Capture the cell that displays the provided text and extract its (X, Y) central coordinate. 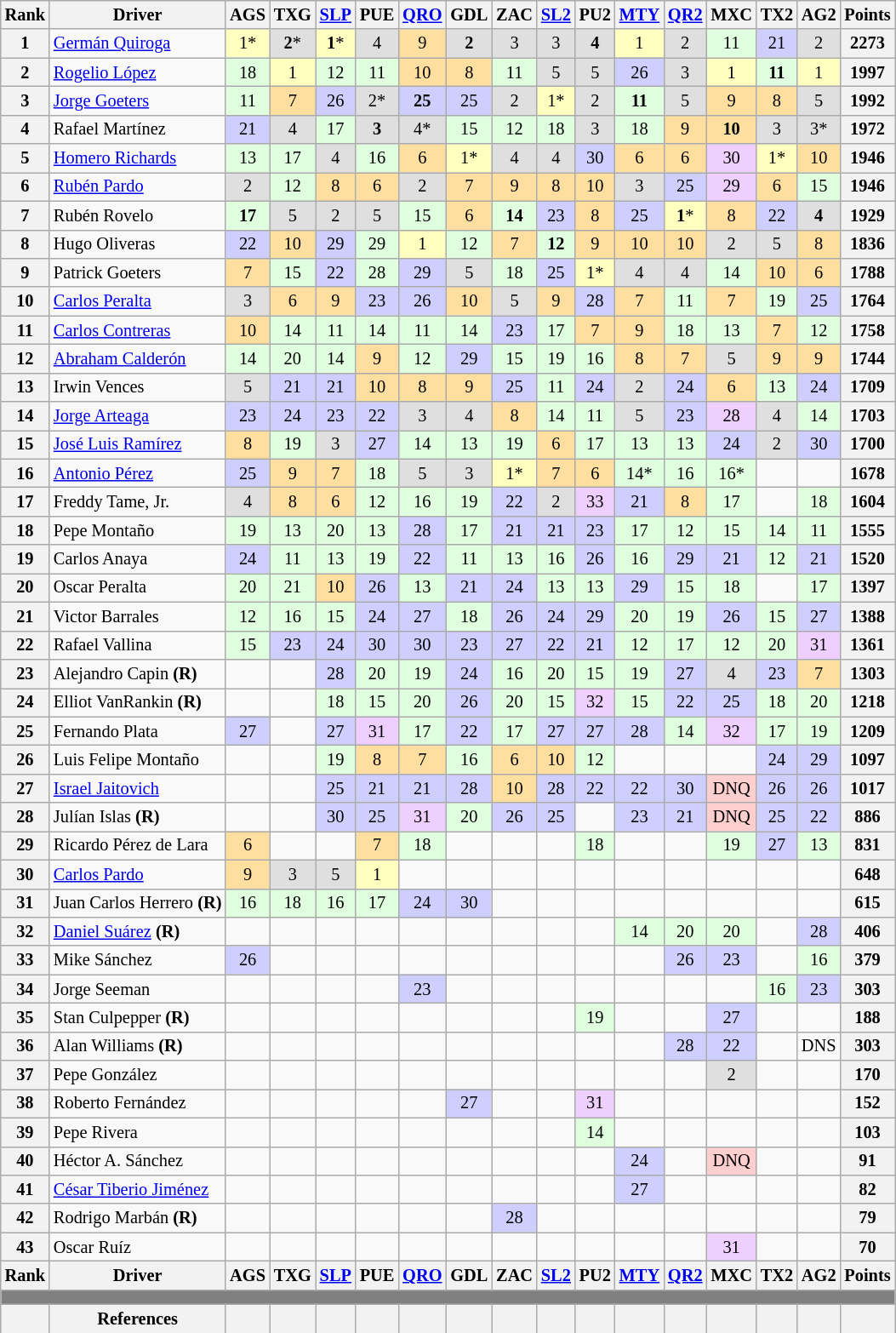
3* (819, 129)
70 (867, 1247)
Jorge Goeters (138, 100)
1836 (867, 244)
Ricardo Pérez de Lara (138, 845)
Pepe Montaño (138, 530)
Daniel Suárez (R) (138, 931)
1209 (867, 731)
1758 (867, 330)
1218 (867, 702)
Rafael Vallina (138, 645)
Oscar Peralta (138, 587)
Rubén Rovelo (138, 215)
César Tiberio Jiménez (138, 1189)
4* (422, 129)
1709 (867, 387)
1788 (867, 272)
14* (640, 473)
1097 (867, 759)
Alejandro Capin (R) (138, 673)
36 (26, 1046)
1929 (867, 215)
Abraham Calderón (138, 358)
Israel Jaitovich (138, 788)
1744 (867, 358)
40 (26, 1161)
1520 (867, 559)
Alan Williams (R) (138, 1046)
1397 (867, 587)
35 (26, 1017)
Oscar Ruíz (138, 1247)
Stan Culpepper (R) (138, 1017)
Rodrigo Marbán (R) (138, 1218)
Héctor A. Sánchez (138, 1161)
Germán Quiroga (138, 43)
1992 (867, 100)
34 (26, 989)
Carlos Anaya (138, 559)
Juan Carlos Herrero (R) (138, 903)
1361 (867, 645)
Fernando Plata (138, 731)
1303 (867, 673)
1703 (867, 416)
Carlos Peralta (138, 301)
91 (867, 1161)
Carlos Contreras (138, 330)
Freddy Tame, Jr. (138, 501)
José Luis Ramírez (138, 444)
Julían Islas (R) (138, 817)
1700 (867, 444)
188 (867, 1017)
37 (26, 1075)
152 (867, 1103)
References (138, 1319)
43 (26, 1247)
379 (867, 960)
648 (867, 874)
1997 (867, 72)
1388 (867, 616)
16* (731, 473)
Rubén Pardo (138, 186)
1764 (867, 301)
Jorge Seeman (138, 989)
82 (867, 1189)
170 (867, 1075)
Mike Sánchez (138, 960)
Rogelio López (138, 72)
Hugo Oliveras (138, 244)
Roberto Fernández (138, 1103)
Victor Barrales (138, 616)
1972 (867, 129)
Antonio Pérez (138, 473)
1017 (867, 788)
Pepe Rivera (138, 1132)
Rafael Martínez (138, 129)
Homero Richards (138, 158)
41 (26, 1189)
886 (867, 817)
DNS (819, 1046)
Jorge Arteaga (138, 416)
Patrick Goeters (138, 272)
1555 (867, 530)
38 (26, 1103)
103 (867, 1132)
42 (26, 1218)
831 (867, 845)
Pepe González (138, 1075)
39 (26, 1132)
1604 (867, 501)
2273 (867, 43)
Luis Felipe Montaño (138, 759)
1678 (867, 473)
615 (867, 903)
Irwin Vences (138, 387)
406 (867, 931)
79 (867, 1218)
Elliot VanRankin (R) (138, 702)
Carlos Pardo (138, 874)
